Scan for the cell matching the given text and deliver its [x, y] coordinate at center. 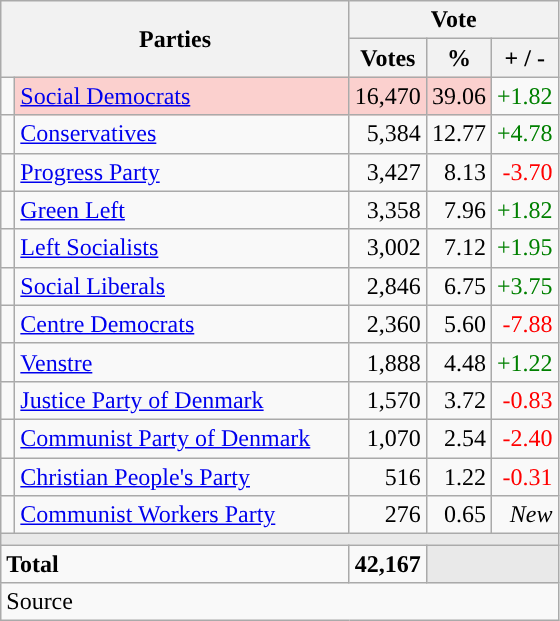
3,002 [388, 248]
+1.22 [524, 362]
42,167 [388, 564]
Source [280, 602]
Social Liberals [182, 286]
3,358 [388, 210]
Parties [176, 39]
3,427 [388, 172]
-2.40 [524, 438]
7.12 [458, 248]
516 [388, 477]
-0.83 [524, 400]
4.48 [458, 362]
-7.88 [524, 324]
3.72 [458, 400]
7.96 [458, 210]
% [458, 58]
Progress Party [182, 172]
8.13 [458, 172]
Vote [454, 20]
Centre Democrats [182, 324]
0.65 [458, 515]
2.54 [458, 438]
+ / - [524, 58]
Green Left [182, 210]
6.75 [458, 286]
16,470 [388, 96]
5,384 [388, 134]
Social Democrats [182, 96]
12.77 [458, 134]
-3.70 [524, 172]
1,070 [388, 438]
1.22 [458, 477]
Communist Party of Denmark [182, 438]
Total [176, 564]
-0.31 [524, 477]
39.06 [458, 96]
+1.95 [524, 248]
5.60 [458, 324]
Christian People's Party [182, 477]
Votes [388, 58]
Venstre [182, 362]
+3.75 [524, 286]
1,888 [388, 362]
2,360 [388, 324]
Communist Workers Party [182, 515]
1,570 [388, 400]
New [524, 515]
Justice Party of Denmark [182, 400]
Conservatives [182, 134]
+4.78 [524, 134]
276 [388, 515]
Left Socialists [182, 248]
2,846 [388, 286]
